Return the (X, Y) coordinate for the center point of the cell that contains the specified text.  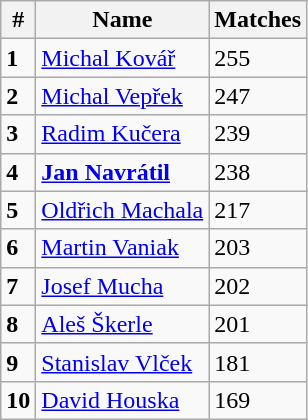
Jan Navrátil (122, 172)
217 (258, 210)
3 (18, 134)
Michal Kovář (122, 58)
Aleš Škerle (122, 324)
Name (122, 20)
Radim Kučera (122, 134)
202 (258, 286)
David Houska (122, 400)
7 (18, 286)
4 (18, 172)
Stanislav Vlček (122, 362)
5 (18, 210)
181 (258, 362)
Michal Vepřek (122, 96)
1 (18, 58)
247 (258, 96)
Josef Mucha (122, 286)
238 (258, 172)
169 (258, 400)
8 (18, 324)
# (18, 20)
2 (18, 96)
Matches (258, 20)
239 (258, 134)
Oldřich Machala (122, 210)
6 (18, 248)
9 (18, 362)
203 (258, 248)
255 (258, 58)
10 (18, 400)
201 (258, 324)
Martin Vaniak (122, 248)
